Capture the cell that displays the provided text and extract its (x, y) central coordinate. 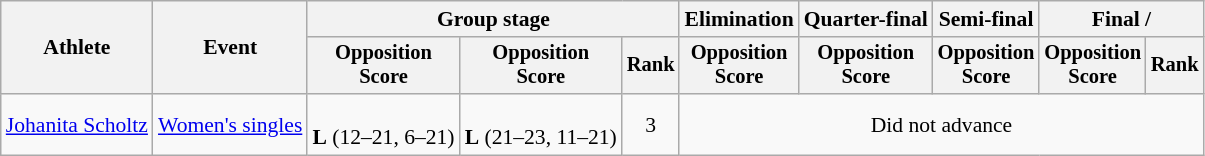
Did not advance (941, 124)
L (12–21, 6–21) (383, 124)
Group stage (493, 19)
L (21–23, 11–21) (541, 124)
Semi-final (986, 19)
Event (230, 48)
Quarter-final (866, 19)
Johanita Scholtz (77, 124)
3 (651, 124)
Final / (1121, 19)
Athlete (77, 48)
Elimination (738, 19)
Women's singles (230, 124)
